Capture the cell that displays the provided text and extract its [x, y] central coordinate. 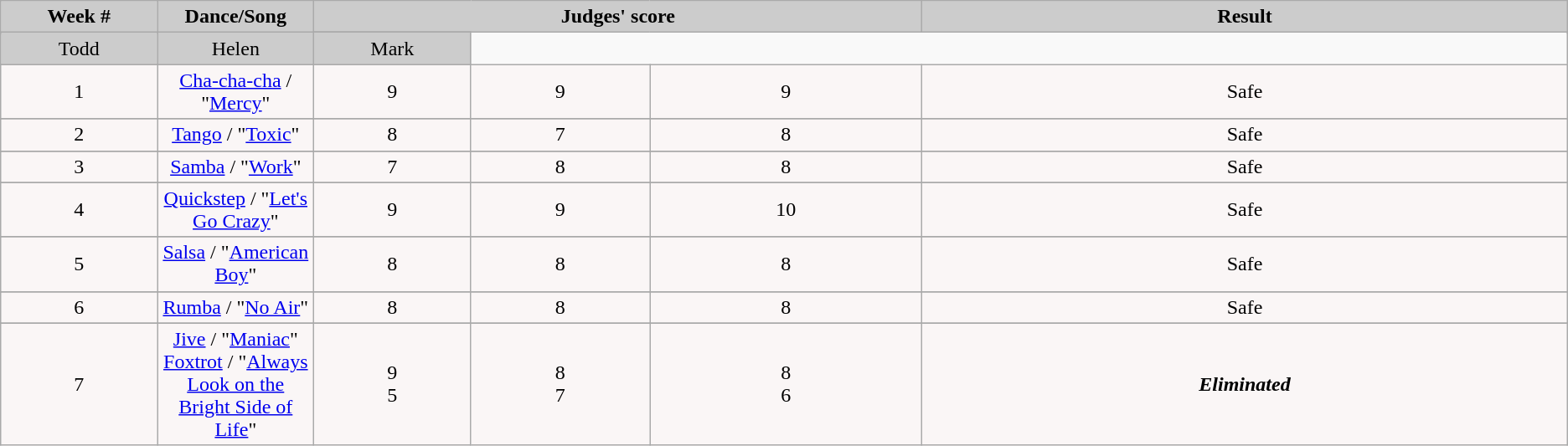
Todd [79, 49]
Dance/Song [236, 17]
Tango / "Toxic" [236, 135]
Judges' score [618, 17]
Salsa / "American Boy" [236, 264]
10 [786, 209]
Samba / "Work" [236, 167]
Week # [79, 17]
4 [79, 209]
86 [786, 384]
6 [79, 307]
Mark [392, 49]
3 [79, 167]
87 [560, 384]
Eliminated [1245, 384]
Result [1245, 17]
Cha-cha-cha / "Mercy" [236, 92]
1 [79, 92]
5 [79, 264]
Jive / "Maniac"Foxtrot / "Always Look on the Bright Side of Life" [236, 384]
Rumba / "No Air" [236, 307]
95 [392, 384]
Helen [236, 49]
2 [79, 135]
Quickstep / "Let's Go Crazy" [236, 209]
